For the text-containing cell, return its midpoint in (X, Y) coordinate format. 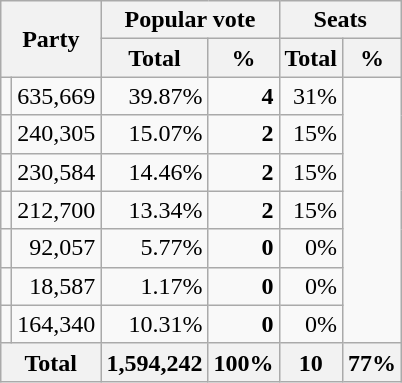
4 (244, 96)
100% (244, 362)
212,700 (56, 210)
Seats (340, 20)
230,584 (56, 172)
5.77% (154, 248)
Party (51, 39)
39.87% (154, 96)
Popular vote (190, 20)
18,587 (56, 286)
240,305 (56, 134)
92,057 (56, 248)
635,669 (56, 96)
164,340 (56, 324)
1.17% (154, 286)
15.07% (154, 134)
1,594,242 (154, 362)
14.46% (154, 172)
13.34% (154, 210)
31% (311, 96)
10.31% (154, 324)
10 (311, 362)
77% (372, 362)
